Identify which cell holds the provided text, then report its [x, y] central coordinate. 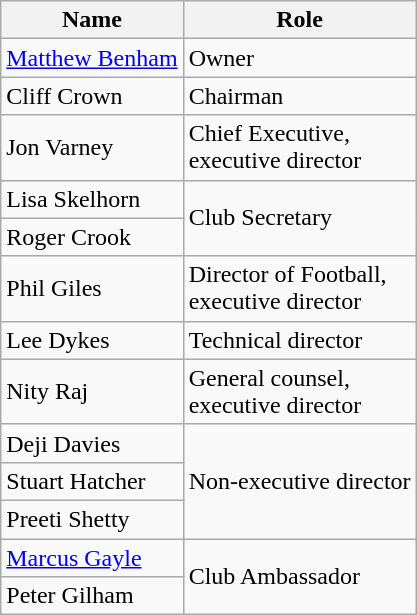
Technical director [300, 340]
Roger Crook [92, 237]
Phil Giles [92, 288]
Marcus Gayle [92, 557]
Stuart Hatcher [92, 481]
Deji Davies [92, 443]
Director of Football,executive director [300, 288]
Jon Varney [92, 148]
Peter Gilham [92, 596]
Lisa Skelhorn [92, 199]
Name [92, 20]
Nity Raj [92, 392]
Cliff Crown [92, 96]
Lee Dykes [92, 340]
Club Secretary [300, 218]
Club Ambassador [300, 576]
Owner [300, 58]
Matthew Benham [92, 58]
Chairman [300, 96]
Chief Executive,executive director [300, 148]
Non-executive director [300, 481]
General counsel,executive director [300, 392]
Preeti Shetty [92, 519]
Role [300, 20]
